Find where the given text appears and provide that cell's center as [X, Y] coordinate. 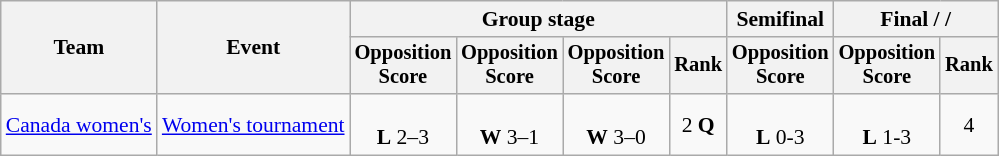
Team [79, 48]
4 [969, 124]
L 2–3 [404, 124]
Canada women's [79, 124]
Final / / [916, 19]
W 3–1 [510, 124]
Group stage [538, 19]
W 3–0 [616, 124]
L 1-3 [888, 124]
L 0-3 [780, 124]
Women's tournament [254, 124]
2 Q [698, 124]
Semifinal [780, 19]
Event [254, 48]
